Determine the [x, y] coordinate at the center of the cell enclosing the given text.  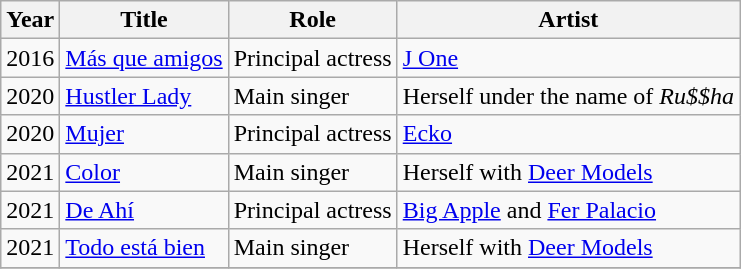
Big Apple and Fer Palacio [568, 210]
Title [144, 20]
Hustler Lady [144, 96]
Year [30, 20]
Artist [568, 20]
Ecko [568, 134]
2016 [30, 58]
Mujer [144, 134]
Role [312, 20]
Color [144, 172]
Más que amigos [144, 58]
J One [568, 58]
De Ahí [144, 210]
Herself under the name of Ru$$ha [568, 96]
Todo está bien [144, 248]
